Pinpoint the cell where the given text exists, returning its (X, Y) midpoint coordinate. 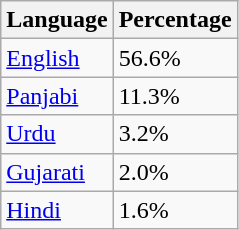
Gujarati (57, 172)
Percentage (175, 20)
English (57, 58)
56.6% (175, 58)
11.3% (175, 96)
1.6% (175, 210)
Hindi (57, 210)
Panjabi (57, 96)
Language (57, 20)
3.2% (175, 134)
Urdu (57, 134)
2.0% (175, 172)
